Locate the cell with the specified text and output its [x, y] center coordinate. 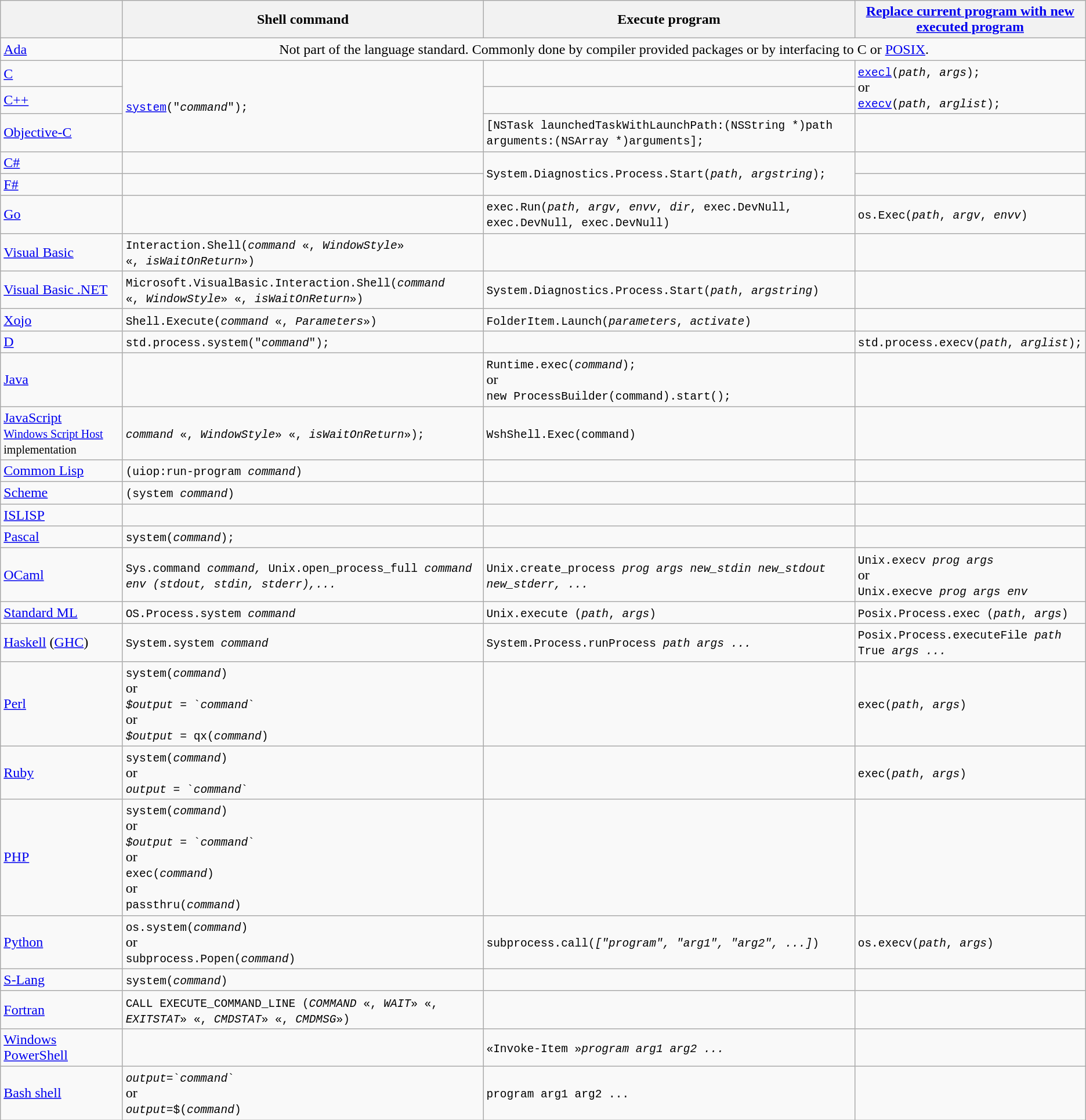
execl(path, args);orexecv(path, arglist); [970, 87]
«Invoke-Item »program arg1 arg2 ... [669, 1047]
system(command)oroutput = `command` [303, 773]
exec.Run(path, argv, envv, dir, exec.DevNull, exec.DevNull, exec.DevNull) [669, 215]
Shell.Execute(command «, Parameters») [303, 320]
System.system command [303, 643]
system("command"); [303, 106]
os.system(command)orsubprocess.Popen(command) [303, 942]
Xojo [61, 320]
OCaml [61, 575]
system(command)or$output = `command`orexec(command)orpassthru(command) [303, 857]
System.Diagnostics.Process.Start(path, argstring); [669, 173]
system(command) [303, 980]
Haskell (GHC) [61, 643]
std.process.execv(path, arglist); [970, 342]
system(command)or$output = `command`or$output = qx(command) [303, 704]
Perl [61, 704]
Replace current program with new executed program [970, 20]
D [61, 342]
Windows PowerShell [61, 1047]
S-Lang [61, 980]
Fortran [61, 1009]
Shell command [303, 20]
Standard ML [61, 612]
Python [61, 942]
system(command); [303, 537]
Objective-C [61, 132]
output=`command`oroutput=$(command) [303, 1093]
Visual Basic [61, 252]
C# [61, 162]
Bash shell [61, 1093]
[NSTask launchedTaskWithLaunchPath:(NSString *)path arguments:(NSArray *)arguments]; [669, 132]
PHP [61, 857]
Execute program [669, 20]
std.process.system("command"); [303, 342]
Unix.execv prog argsorUnix.execve prog args env [970, 575]
Posix.Process.exec (path, args) [970, 612]
Unix.execute (path, args) [669, 612]
Ada [61, 49]
(system command) [303, 493]
System.Process.runProcess path args ... [669, 643]
Not part of the language standard. Commonly done by compiler provided packages or by interfacing to C or POSIX. [604, 49]
Java [61, 379]
os.Exec(path, argv, envv) [970, 215]
Go [61, 215]
Interaction.Shell(command «, WindowStyle» «, isWaitOnReturn») [303, 252]
Pascal [61, 537]
C [61, 74]
OS.Process.system command [303, 612]
Visual Basic .NET [61, 290]
subprocess.call(["program", "arg1", "arg2", ...]) [669, 942]
JavaScriptWindows Script Host implementation [61, 433]
Posix.Process.executeFile path True args ... [970, 643]
(uiop:run-program command) [303, 471]
WshShell.Exec(command) [669, 433]
C++ [61, 100]
command «, WindowStyle» «, isWaitOnReturn»); [303, 433]
Ruby [61, 773]
F# [61, 184]
CALL EXECUTE_COMMAND_LINE (COMMAND «, WAIT» «, EXITSTAT» «, CMDSTAT» «, CMDMSG») [303, 1009]
Unix.create_process prog args new_stdin new_stdout new_stderr, ... [669, 575]
program arg1 arg2 ... [669, 1093]
Sys.command command, Unix.open_process_full command env (stdout, stdin, stderr),... [303, 575]
Microsoft.VisualBasic.Interaction.Shell(command «, WindowStyle» «, isWaitOnReturn») [303, 290]
System.Diagnostics.Process.Start(path, argstring) [669, 290]
ISLISP [61, 515]
Scheme [61, 493]
Common Lisp [61, 471]
os.execv(path, args) [970, 942]
Runtime.exec(command);ornew ProcessBuilder(command).start(); [669, 379]
FolderItem.Launch(parameters, activate) [669, 320]
